Find where the given text appears and provide that cell's center as [X, Y] coordinate. 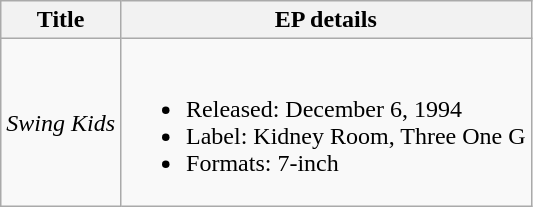
Title [61, 20]
Released: December 6, 1994Label: Kidney Room, Three One GFormats: 7-inch [326, 122]
EP details [326, 20]
Swing Kids [61, 122]
